Scan for the cell matching the given text and deliver its [X, Y] coordinate at center. 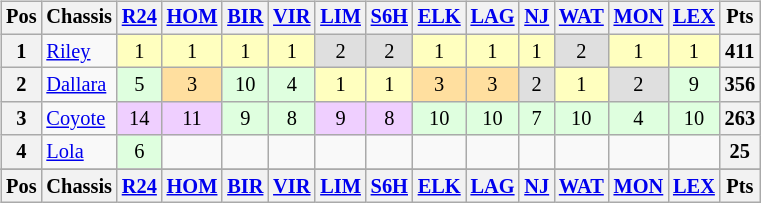
Riley [78, 51]
356 [740, 85]
5 [140, 85]
Dallara [78, 85]
Lola [78, 152]
6 [140, 152]
25 [740, 152]
7 [536, 119]
263 [740, 119]
14 [140, 119]
411 [740, 51]
Coyote [78, 119]
11 [192, 119]
